Determine the [X, Y] coordinate at the center of the cell enclosing the given text.  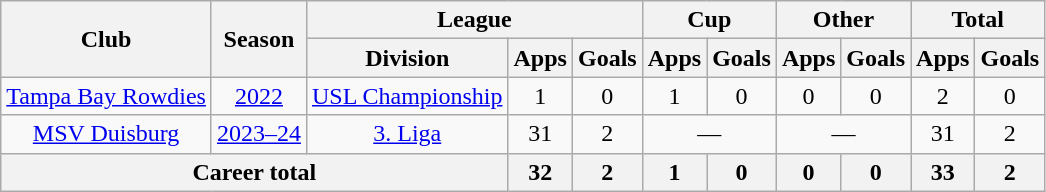
Cup [709, 20]
2023–24 [258, 134]
USL Championship [407, 96]
Total [978, 20]
Club [106, 39]
Other [843, 20]
Season [258, 39]
MSV Duisburg [106, 134]
32 [540, 172]
2022 [258, 96]
Career total [254, 172]
3. Liga [407, 134]
Division [407, 58]
League [474, 20]
33 [943, 172]
Tampa Bay Rowdies [106, 96]
